Identify which cell holds the provided text, then report its [X, Y] central coordinate. 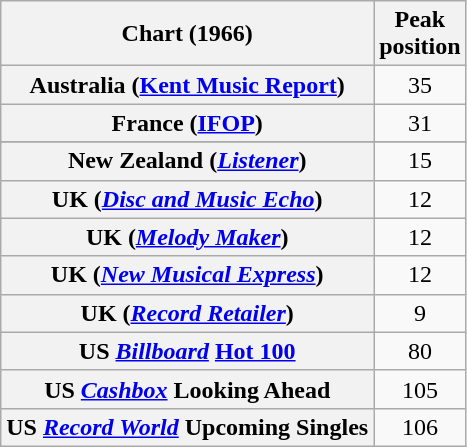
105 [420, 389]
UK (Disc and Music Echo) [188, 199]
31 [420, 123]
New Zealand (Listener) [188, 161]
US Billboard Hot 100 [188, 351]
France (IFOP) [188, 123]
UK (Melody Maker) [188, 237]
Peakposition [420, 34]
80 [420, 351]
106 [420, 427]
35 [420, 85]
US Record World Upcoming Singles [188, 427]
UK (New Musical Express) [188, 275]
Chart (1966) [188, 34]
US Cashbox Looking Ahead [188, 389]
Australia (Kent Music Report) [188, 85]
15 [420, 161]
9 [420, 313]
UK (Record Retailer) [188, 313]
